Identify which cell holds the provided text, then report its (X, Y) central coordinate. 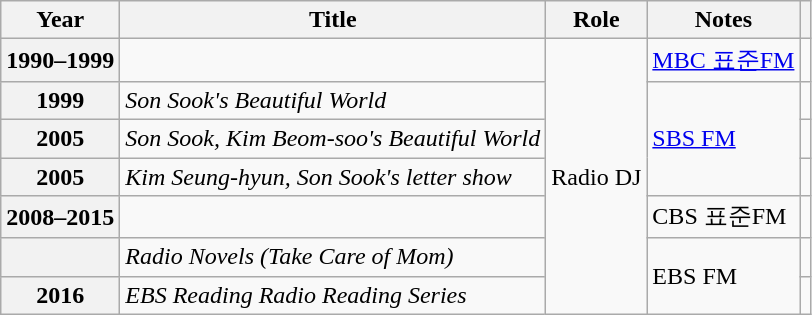
EBS Reading Radio Reading Series (333, 295)
Notes (724, 20)
1999 (60, 100)
1990–1999 (60, 60)
EBS FM (724, 276)
Son Sook, Kim Beom-soo's Beautiful World (333, 138)
Radio DJ (596, 176)
MBC 표준FM (724, 60)
Year (60, 20)
Radio Novels (Take Care of Mom) (333, 257)
Role (596, 20)
Kim Seung-hyun, Son Sook's letter show (333, 177)
Son Sook's Beautiful World (333, 100)
CBS 표준FM (724, 218)
SBS FM (724, 138)
2008–2015 (60, 218)
Title (333, 20)
2016 (60, 295)
